From the cell containing the given text, extract its center point as (x, y) coordinate. 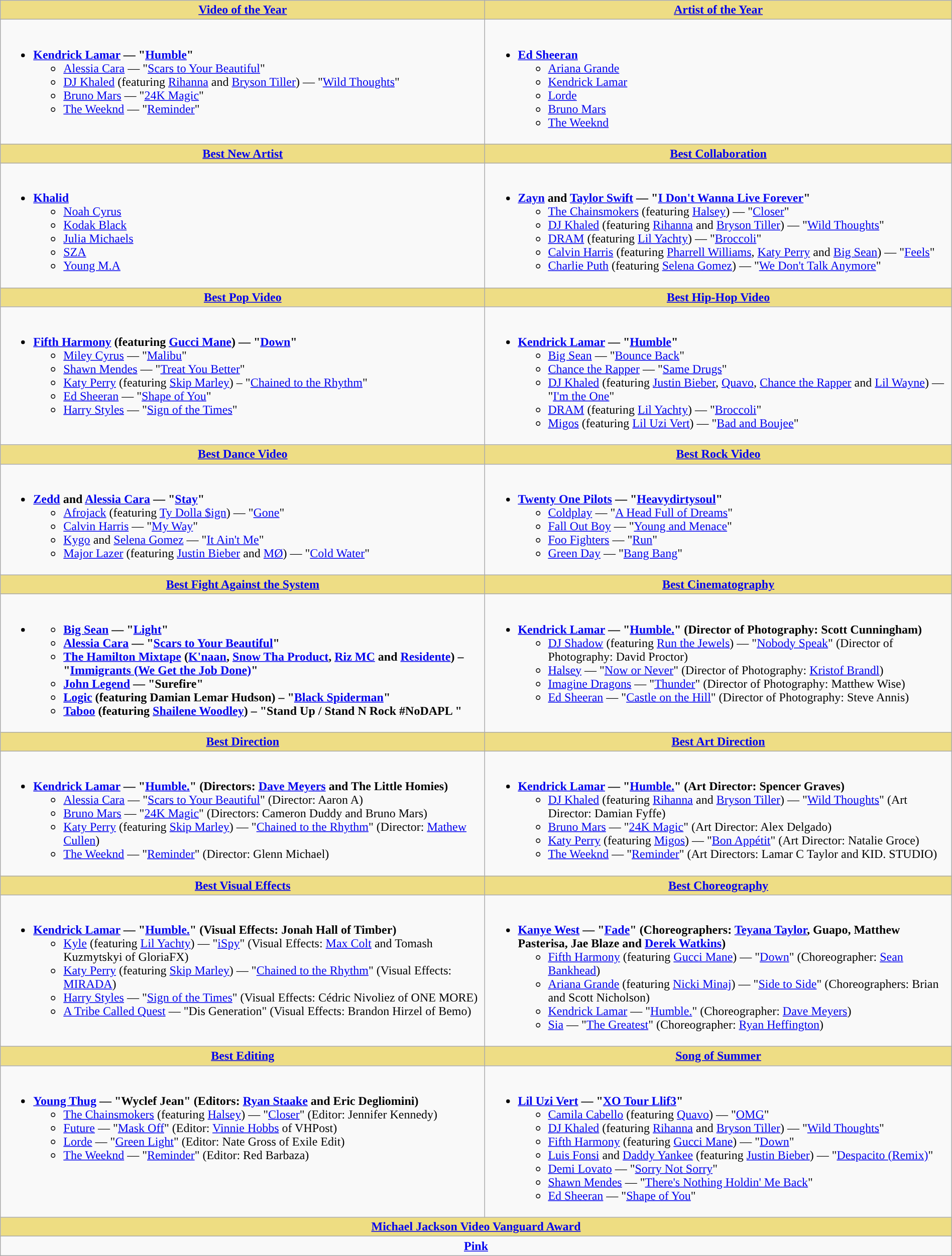
Best Hip-Hop Video (718, 297)
Best Collaboration (718, 154)
Pink (476, 1246)
Best Choreography (718, 885)
KhalidNoah CyrusKodak BlackJulia MichaelsSZAYoung M.A (243, 225)
Best Cinematography (718, 584)
Best Art Direction (718, 741)
Best Fight Against the System (243, 584)
Best Rock Video (718, 454)
Video of the Year (243, 10)
Best Visual Effects (243, 885)
Ed SheeranAriana GrandeKendrick LamarLordeBruno MarsThe Weeknd (718, 82)
Artist of the Year (718, 10)
Best New Artist (243, 154)
Best Editing (243, 1056)
Best Dance Video (243, 454)
Best Pop Video (243, 297)
Michael Jackson Video Vanguard Award (476, 1227)
Song of Summer (718, 1056)
Best Direction (243, 741)
Twenty One Pilots — "Heavydirtysoul"Coldplay — "A Head Full of Dreams"Fall Out Boy — "Young and Menace"Foo Fighters — "Run"Green Day — "Bang Bang" (718, 519)
